Output the [x, y] coordinate of the center of the cell containing the given text.  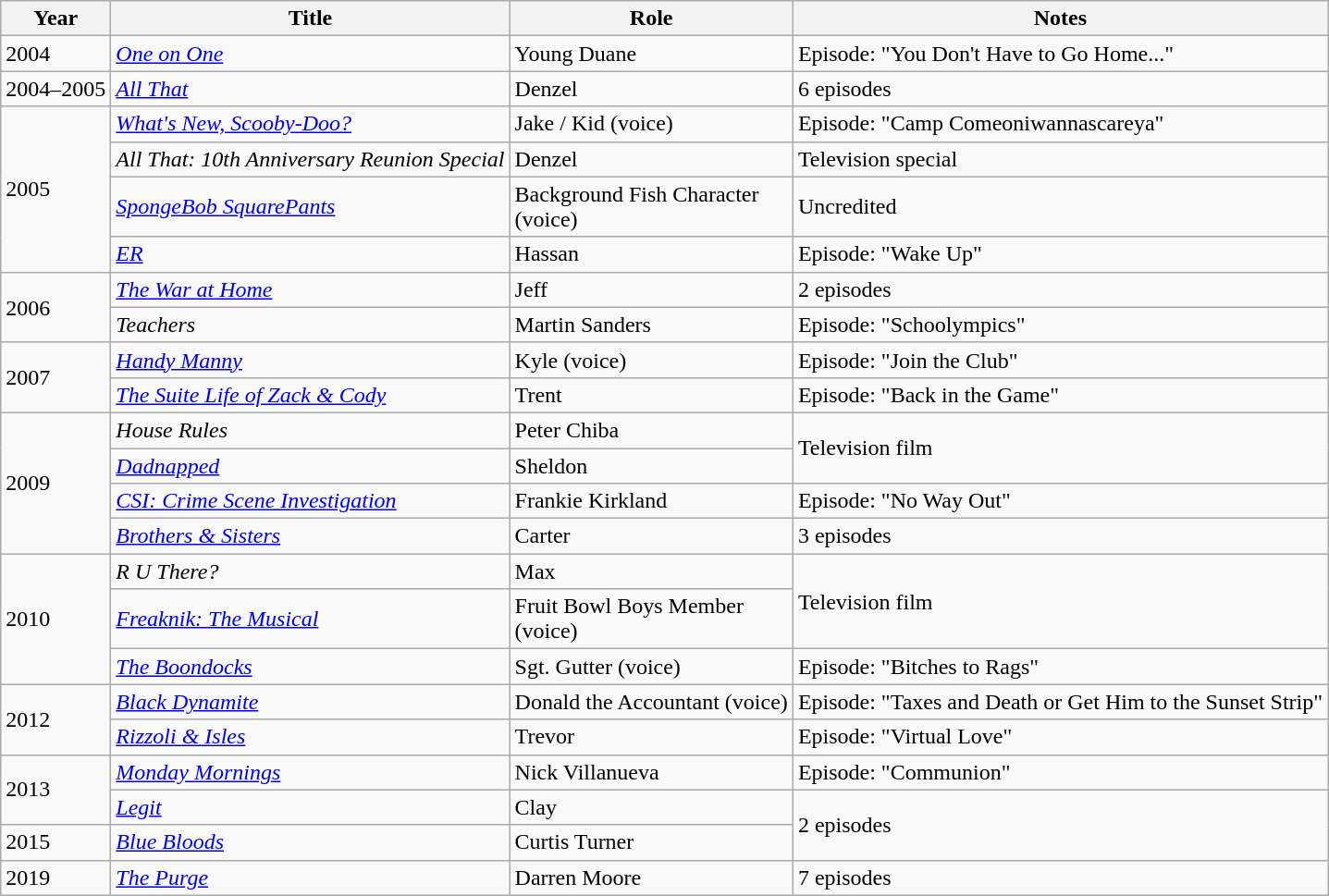
Episode: "Wake Up" [1060, 254]
All That [311, 89]
R U There? [311, 571]
Jeff [651, 289]
Clay [651, 807]
Episode: "Taxes and Death or Get Him to the Sunset Strip" [1060, 702]
Sheldon [651, 465]
Episode: "Join the Club" [1060, 360]
Curtis Turner [651, 842]
Teachers [311, 325]
Kyle (voice) [651, 360]
Uncredited [1060, 207]
All That: 10th Anniversary Reunion Special [311, 159]
Hassan [651, 254]
CSI: Crime Scene Investigation [311, 501]
Episode: "Back in the Game" [1060, 395]
Trent [651, 395]
Martin Sanders [651, 325]
Jake / Kid (voice) [651, 124]
3 episodes [1060, 536]
SpongeBob SquarePants [311, 207]
Handy Manny [311, 360]
Brothers & Sisters [311, 536]
One on One [311, 54]
Role [651, 18]
7 episodes [1060, 878]
Episode: "No Way Out" [1060, 501]
2015 [55, 842]
2019 [55, 878]
2005 [55, 189]
Television special [1060, 159]
Freaknik: The Musical [311, 620]
2009 [55, 483]
Darren Moore [651, 878]
6 episodes [1060, 89]
2013 [55, 790]
Nick Villanueva [651, 772]
2004 [55, 54]
Monday Mornings [311, 772]
Episode: "Bitches to Rags" [1060, 667]
2004–2005 [55, 89]
Black Dynamite [311, 702]
The Purge [311, 878]
Title [311, 18]
Year [55, 18]
Young Duane [651, 54]
2006 [55, 307]
Blue Bloods [311, 842]
Dadnapped [311, 465]
The Boondocks [311, 667]
Max [651, 571]
ER [311, 254]
The War at Home [311, 289]
Notes [1060, 18]
2012 [55, 719]
Peter Chiba [651, 430]
What's New, Scooby-Doo? [311, 124]
Carter [651, 536]
The Suite Life of Zack & Cody [311, 395]
Frankie Kirkland [651, 501]
2010 [55, 620]
Episode: "Communion" [1060, 772]
Episode: "Schoolympics" [1060, 325]
Sgt. Gutter (voice) [651, 667]
Episode: "Virtual Love" [1060, 737]
Episode: "You Don't Have to Go Home..." [1060, 54]
Fruit Bowl Boys Member(voice) [651, 620]
2007 [55, 377]
House Rules [311, 430]
Episode: "Camp Comeoniwannascareya" [1060, 124]
Legit [311, 807]
Rizzoli & Isles [311, 737]
Trevor [651, 737]
Background Fish Character(voice) [651, 207]
Donald the Accountant (voice) [651, 702]
